For the text-containing cell, return its midpoint in [x, y] coordinate format. 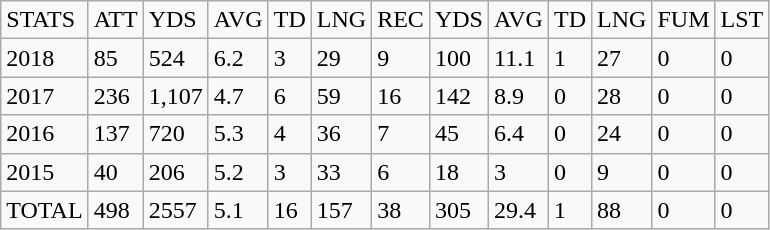
305 [458, 210]
100 [458, 58]
STATS [44, 20]
24 [622, 134]
36 [341, 134]
27 [622, 58]
236 [116, 96]
85 [116, 58]
5.1 [238, 210]
2015 [44, 172]
38 [401, 210]
45 [458, 134]
LST [742, 20]
1,107 [176, 96]
33 [341, 172]
2557 [176, 210]
40 [116, 172]
88 [622, 210]
2017 [44, 96]
6.2 [238, 58]
2016 [44, 134]
REC [401, 20]
18 [458, 172]
29 [341, 58]
206 [176, 172]
142 [458, 96]
FUM [684, 20]
8.9 [518, 96]
5.3 [238, 134]
4.7 [238, 96]
6.4 [518, 134]
28 [622, 96]
59 [341, 96]
137 [116, 134]
5.2 [238, 172]
720 [176, 134]
498 [116, 210]
4 [290, 134]
ATT [116, 20]
29.4 [518, 210]
7 [401, 134]
TOTAL [44, 210]
2018 [44, 58]
524 [176, 58]
157 [341, 210]
11.1 [518, 58]
